Determine the [x, y] coordinate at the center of the cell enclosing the given text.  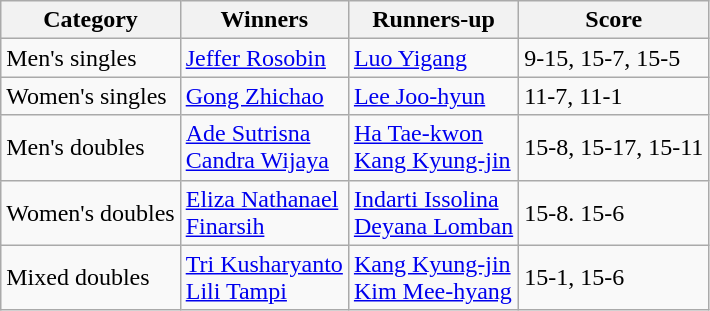
15-1, 15-6 [614, 278]
Jeffer Rosobin [264, 58]
Luo Yigang [433, 58]
Score [614, 20]
Men's doubles [90, 148]
Gong Zhichao [264, 96]
Indarti Issolina Deyana Lomban [433, 212]
Eliza Nathanael Finarsih [264, 212]
15-8. 15-6 [614, 212]
9-15, 15-7, 15-5 [614, 58]
Tri Kusharyanto Lili Tampi [264, 278]
Ha Tae-kwon Kang Kyung-jin [433, 148]
Women's singles [90, 96]
Runners-up [433, 20]
11-7, 11-1 [614, 96]
Kang Kyung-jin Kim Mee-hyang [433, 278]
Lee Joo-hyun [433, 96]
Category [90, 20]
15-8, 15-17, 15-11 [614, 148]
Women's doubles [90, 212]
Mixed doubles [90, 278]
Ade Sutrisna Candra Wijaya [264, 148]
Winners [264, 20]
Men's singles [90, 58]
